Detect which cell encompasses the target text, then output its (x, y) center coordinate. 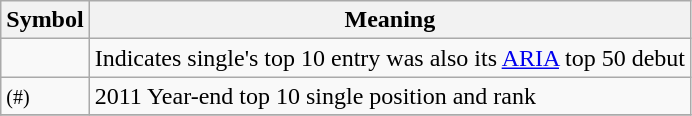
(#) (45, 96)
Meaning (390, 20)
Symbol (45, 20)
Indicates single's top 10 entry was also its ARIA top 50 debut (390, 58)
2011 Year-end top 10 single position and rank (390, 96)
